Determine the (x, y) coordinate at the center of the cell enclosing the given text.  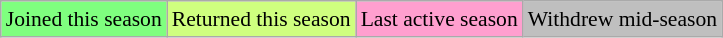
Withdrew mid-season (622, 19)
Joined this season (84, 19)
Last active season (440, 19)
Returned this season (262, 19)
